Output the [X, Y] coordinate of the center of the cell containing the given text.  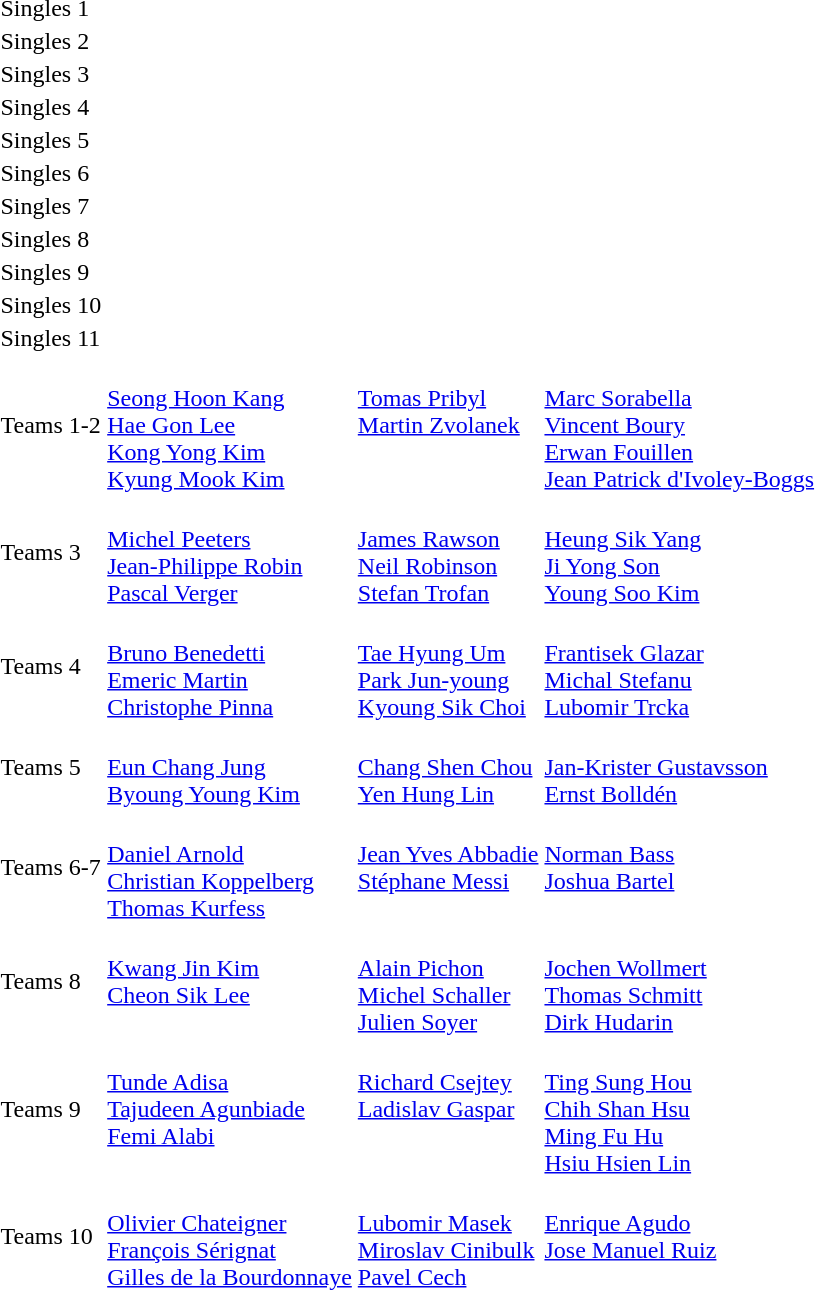
Michel PeetersJean-Philippe RobinPascal Verger [230, 552]
Bruno BenedettiEmeric MartinChristophe Pinna [230, 666]
Kwang Jin KimCheon Sik Lee [230, 982]
Daniel ArnoldChristian KoppelbergThomas Kurfess [230, 868]
Eun Chang JungByoung Young Kim [230, 767]
Tae Hyung UmPark Jun-youngKyoung Sik Choi [448, 666]
Chang Shen ChouYen Hung Lin [448, 767]
Seong Hoon KangHae Gon LeeKong Yong KimKyung Mook Kim [230, 425]
Richard CsejteyLadislav Gaspar [448, 1109]
James RawsonNeil RobinsonStefan Trofan [448, 552]
Alain PichonMichel SchallerJulien Soyer [448, 982]
Tunde AdisaTajudeen AgunbiadeFemi Alabi [230, 1109]
Jean Yves AbbadieStéphane Messi [448, 868]
Tomas PribylMartin Zvolanek [448, 425]
